Return the (X, Y) coordinate for the center point of the cell that contains the specified text.  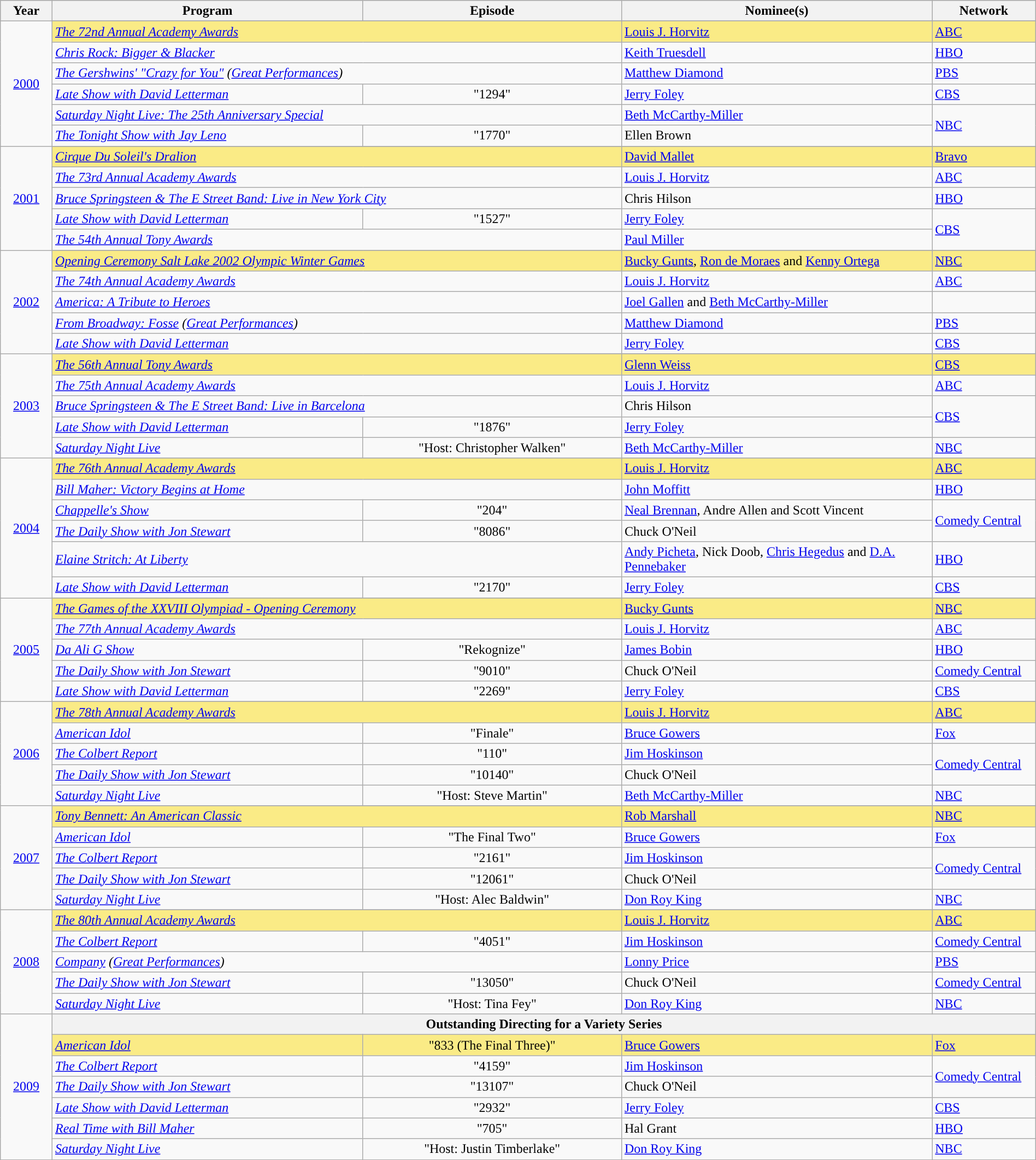
"1294" (492, 94)
2001 (26, 198)
Chappelle's Show (207, 510)
"2161" (492, 858)
"Host: Alec Baldwin" (492, 899)
"13107" (492, 1087)
"Host: Justin Timberlake" (492, 1149)
Episode (492, 11)
America: A Tribute to Heroes (337, 302)
"The Final Two" (492, 837)
"9010" (492, 671)
"2269" (492, 692)
Da Ali G Show (207, 650)
2008 (26, 962)
Bruce Springsteen & The E Street Band: Live in Barcelona (337, 406)
"1527" (492, 219)
The Tonight Show with Jay Leno (207, 136)
"8086" (492, 531)
The 54th Annual Tony Awards (337, 239)
Cirque Du Soleil's Dralion (337, 156)
John Moffitt (776, 489)
"Host: Steve Martin" (492, 795)
"1770" (492, 136)
The Games of the XXVIII Olympiad - Opening Ceremony (337, 608)
"4159" (492, 1066)
"Finale" (492, 733)
"2932" (492, 1108)
Company (Great Performances) (337, 962)
2000 (26, 84)
Program (207, 11)
"204" (492, 510)
Elaine Stritch: At Liberty (337, 559)
Bravo (984, 156)
Year (26, 11)
The 78th Annual Academy Awards (337, 712)
2005 (26, 650)
The 73rd Annual Academy Awards (337, 177)
"Host: Christopher Walken" (492, 448)
The 75th Annual Academy Awards (337, 385)
Outstanding Directing for a Variety Series (544, 1024)
Neal Brennan, Andre Allen and Scott Vincent (776, 510)
Network (984, 11)
The 74th Annual Academy Awards (337, 282)
"705" (492, 1128)
Real Time with Bill Maher (207, 1128)
"2170" (492, 587)
Glenn Weiss (776, 365)
2002 (26, 302)
"10140" (492, 775)
Nominee(s) (776, 11)
Lonny Price (776, 962)
Bucky Gunts, Ron de Moraes and Kenny Ortega (776, 261)
"833 (The Final Three)" (492, 1045)
Bill Maher: Victory Begins at Home (337, 489)
The 56th Annual Tony Awards (337, 365)
Tony Bennett: An American Classic (337, 816)
The 77th Annual Academy Awards (337, 629)
Andy Picheta, Nick Doob, Chris Hegedus and D.A. Pennebaker (776, 559)
"Host: Tina Fey" (492, 1004)
Ellen Brown (776, 136)
From Broadway: Fosse (Great Performances) (337, 323)
The 72nd Annual Academy Awards (337, 32)
Chris Rock: Bigger & Blacker (337, 52)
Paul Miller (776, 239)
The 76th Annual Academy Awards (337, 468)
Joel Gallen and Beth McCarthy-Miller (776, 302)
Rob Marshall (776, 816)
"12061" (492, 878)
Keith Truesdell (776, 52)
2004 (26, 528)
2009 (26, 1087)
"110" (492, 754)
Opening Ceremony Salt Lake 2002 Olympic Winter Games (337, 261)
"13050" (492, 983)
2003 (26, 406)
James Bobin (776, 650)
Hal Grant (776, 1128)
2007 (26, 858)
Bucky Gunts (776, 608)
David Mallet (776, 156)
Saturday Night Live: The 25th Anniversary Special (337, 115)
Bruce Springsteen & The E Street Band: Live in New York City (337, 198)
"4051" (492, 941)
The 80th Annual Academy Awards (337, 920)
"1876" (492, 427)
The Gershwins' "Crazy for You" (Great Performances) (337, 73)
2006 (26, 754)
"Rekognize" (492, 650)
